Return (X, Y) of the center of cell containing provided text 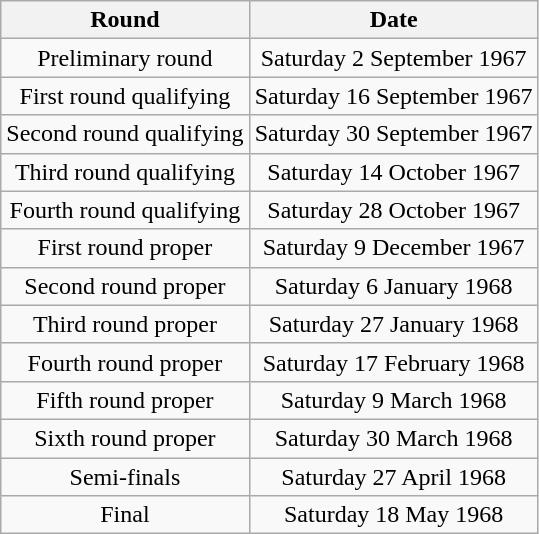
Fifth round proper (125, 400)
Saturday 30 March 1968 (394, 438)
Date (394, 20)
First round proper (125, 248)
Sixth round proper (125, 438)
Saturday 16 September 1967 (394, 96)
Saturday 9 December 1967 (394, 248)
Third round proper (125, 324)
Saturday 6 January 1968 (394, 286)
Saturday 18 May 1968 (394, 515)
Saturday 2 September 1967 (394, 58)
Fourth round proper (125, 362)
Fourth round qualifying (125, 210)
Saturday 14 October 1967 (394, 172)
Preliminary round (125, 58)
First round qualifying (125, 96)
Saturday 9 March 1968 (394, 400)
Saturday 17 February 1968 (394, 362)
Saturday 27 January 1968 (394, 324)
Second round proper (125, 286)
Saturday 30 September 1967 (394, 134)
Third round qualifying (125, 172)
Final (125, 515)
Semi-finals (125, 477)
Round (125, 20)
Saturday 27 April 1968 (394, 477)
Saturday 28 October 1967 (394, 210)
Second round qualifying (125, 134)
